Extract the (X, Y) coordinate from the center of the cell holding the provided text.  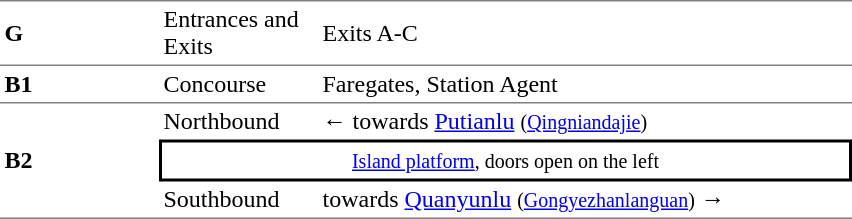
Concourse (238, 85)
← towards Putianlu (Qingniandajie) (585, 122)
Exits A-C (585, 33)
Faregates, Station Agent (585, 85)
Northbound (238, 122)
Island platform, doors open on the left (506, 161)
G (80, 33)
B1 (80, 85)
Entrances and Exits (238, 33)
